Return (X, Y) of the center of cell containing provided text 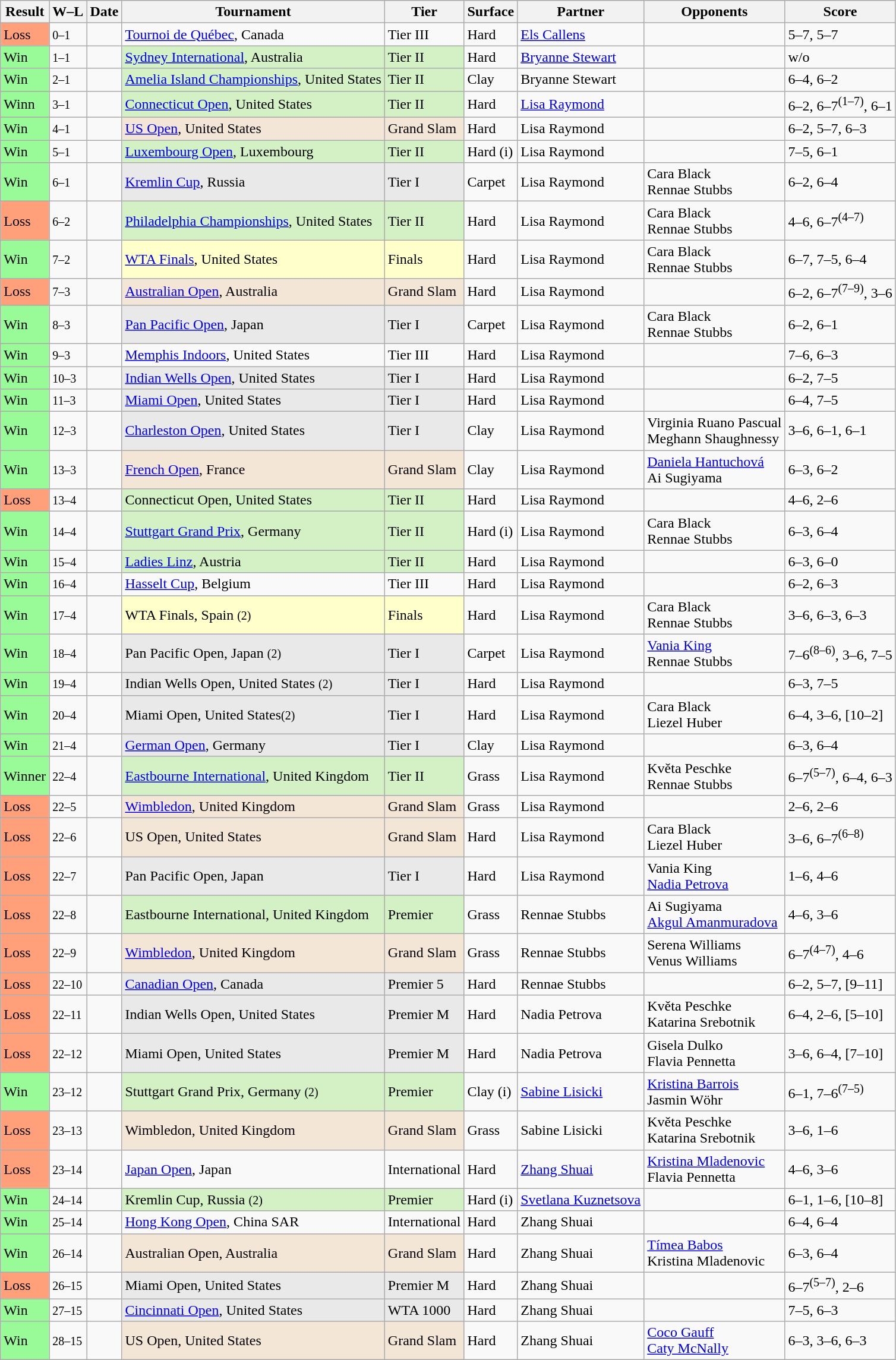
W–L (68, 12)
Pan Pacific Open, Japan (2) (253, 654)
9–3 (68, 355)
6–7, 7–5, 6–4 (840, 259)
6–2, 6–7(7–9), 3–6 (840, 292)
6–1 (68, 182)
7–5, 6–3 (840, 1310)
Amelia Island Championships, United States (253, 80)
6–2, 6–3 (840, 584)
6–4, 6–2 (840, 80)
Coco Gauff Caty McNally (714, 1340)
Result (25, 12)
22–11 (68, 1015)
7–5, 6–1 (840, 152)
22–5 (68, 806)
16–4 (68, 584)
6–2 (68, 221)
Els Callens (581, 34)
Sydney International, Australia (253, 57)
Stuttgart Grand Prix, Germany (253, 531)
Vania King Rennae Stubbs (714, 654)
French Open, France (253, 469)
Kremlin Cup, Russia (2) (253, 1200)
6–1, 7–6(7–5) (840, 1092)
Vania King Nadia Petrova (714, 876)
6–2, 7–5 (840, 378)
1–6, 4–6 (840, 876)
22–12 (68, 1053)
28–15 (68, 1340)
3–6, 6–7(6–8) (840, 837)
Partner (581, 12)
6–2, 6–7(1–7), 6–1 (840, 105)
Hasselt Cup, Belgium (253, 584)
3–1 (68, 105)
Daniela Hantuchová Ai Sugiyama (714, 469)
7–3 (68, 292)
WTA Finals, United States (253, 259)
6–3, 6–0 (840, 561)
Date (105, 12)
10–3 (68, 378)
WTA 1000 (424, 1310)
6–4, 6–4 (840, 1222)
Luxembourg Open, Luxembourg (253, 152)
Canadian Open, Canada (253, 984)
Score (840, 12)
6–4, 7–5 (840, 400)
Serena Williams Venus Williams (714, 953)
Indian Wells Open, United States (2) (253, 684)
4–6, 2–6 (840, 500)
14–4 (68, 531)
22–10 (68, 984)
23–13 (68, 1130)
26–14 (68, 1252)
2–1 (68, 80)
5–7, 5–7 (840, 34)
13–3 (68, 469)
23–14 (68, 1169)
Gisela Dulko Flavia Pennetta (714, 1053)
4–6, 6–7(4–7) (840, 221)
21–4 (68, 745)
Kremlin Cup, Russia (253, 182)
Surface (491, 12)
Miami Open, United States(2) (253, 714)
Winner (25, 776)
11–3 (68, 400)
Tournoi de Québec, Canada (253, 34)
7–2 (68, 259)
22–4 (68, 776)
German Open, Germany (253, 745)
2–6, 2–6 (840, 806)
w/o (840, 57)
19–4 (68, 684)
27–15 (68, 1310)
6–7(4–7), 4–6 (840, 953)
Tier (424, 12)
Kristina Barrois Jasmin Wöhr (714, 1092)
Winn (25, 105)
6–2, 6–4 (840, 182)
Opponents (714, 12)
6–3, 3–6, 6–3 (840, 1340)
3–6, 1–6 (840, 1130)
4–1 (68, 129)
20–4 (68, 714)
17–4 (68, 614)
Memphis Indoors, United States (253, 355)
25–14 (68, 1222)
6–2, 6–1 (840, 324)
7–6(8–6), 3–6, 7–5 (840, 654)
WTA Finals, Spain (2) (253, 614)
12–3 (68, 431)
Ai Sugiyama Akgul Amanmuradova (714, 915)
6–4, 3–6, [10–2] (840, 714)
15–4 (68, 561)
0–1 (68, 34)
Cincinnati Open, United States (253, 1310)
Clay (i) (491, 1092)
Ladies Linz, Austria (253, 561)
22–8 (68, 915)
3–6, 6–1, 6–1 (840, 431)
8–3 (68, 324)
Hong Kong Open, China SAR (253, 1222)
6–2, 5–7, 6–3 (840, 129)
5–1 (68, 152)
6–3, 7–5 (840, 684)
26–15 (68, 1286)
22–7 (68, 876)
18–4 (68, 654)
6–4, 2–6, [5–10] (840, 1015)
Tímea Babos Kristina Mladenovic (714, 1252)
Virginia Ruano Pascual Meghann Shaughnessy (714, 431)
22–9 (68, 953)
3–6, 6–3, 6–3 (840, 614)
23–12 (68, 1092)
Philadelphia Championships, United States (253, 221)
22–6 (68, 837)
7–6, 6–3 (840, 355)
24–14 (68, 1200)
6–1, 1–6, [10–8] (840, 1200)
Svetlana Kuznetsova (581, 1200)
6–3, 6–2 (840, 469)
6–2, 5–7, [9–11] (840, 984)
6–7(5–7), 2–6 (840, 1286)
1–1 (68, 57)
Květa Peschke Rennae Stubbs (714, 776)
Premier 5 (424, 984)
Stuttgart Grand Prix, Germany (2) (253, 1092)
3–6, 6–4, [7–10] (840, 1053)
Tournament (253, 12)
6–7(5–7), 6–4, 6–3 (840, 776)
Japan Open, Japan (253, 1169)
Kristina Mladenovic Flavia Pennetta (714, 1169)
13–4 (68, 500)
Charleston Open, United States (253, 431)
